Extract the (X, Y) coordinate from the center of the cell holding the provided text.  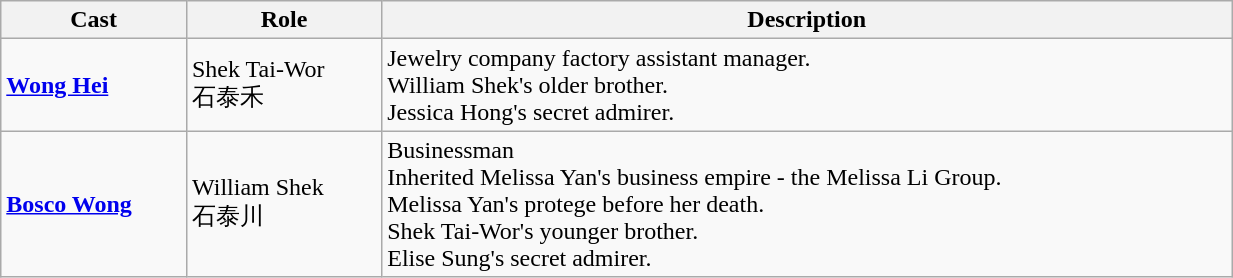
Description (807, 20)
Role (284, 20)
William Shek 石泰川 (284, 204)
Jewelry company factory assistant manager. William Shek's older brother. Jessica Hong's secret admirer. (807, 85)
Cast (94, 20)
Bosco Wong (94, 204)
Wong Hei (94, 85)
Shek Tai-Wor 石泰禾 (284, 85)
